Return the [X, Y] coordinate for the center point of the cell that contains the specified text.  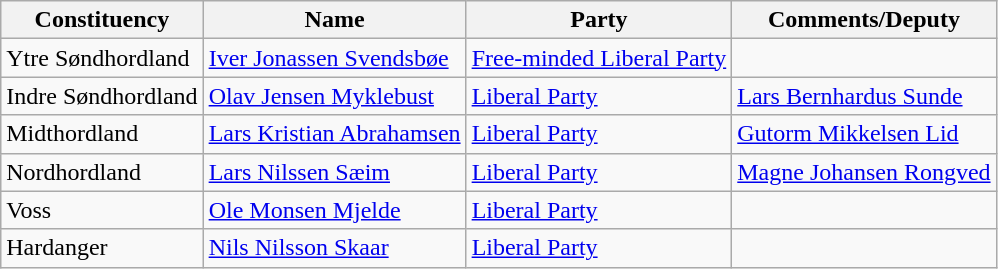
Free-minded Liberal Party [599, 58]
Ole Monsen Mjelde [334, 210]
Comments/Deputy [864, 20]
Indre Søndhordland [102, 96]
Party [599, 20]
Name [334, 20]
Olav Jensen Myklebust [334, 96]
Midthordland [102, 134]
Lars Kristian Abrahamsen [334, 134]
Iver Jonassen Svendsbøe [334, 58]
Magne Johansen Rongved [864, 172]
Constituency [102, 20]
Ytre Søndhordland [102, 58]
Voss [102, 210]
Lars Bernhardus Sunde [864, 96]
Hardanger [102, 248]
Gutorm Mikkelsen Lid [864, 134]
Nils Nilsson Skaar [334, 248]
Nordhordland [102, 172]
Lars Nilssen Sæim [334, 172]
